Output the (x, y) coordinate of the center of the cell containing the given text.  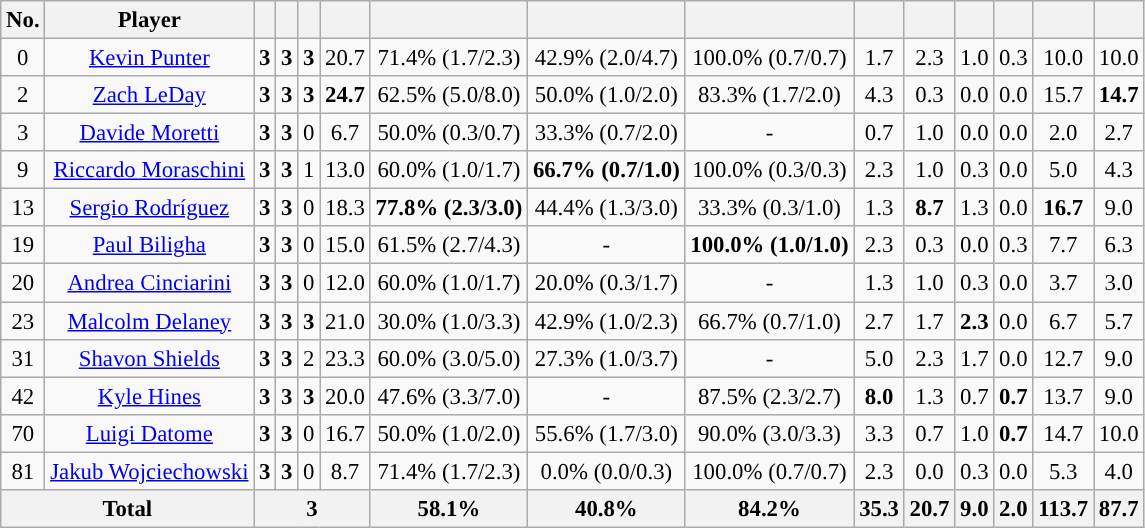
113.7 (1064, 509)
Paul Biligha (150, 245)
24.7 (345, 95)
20.0% (0.3/1.7) (606, 283)
77.8% (2.3/3.0) (448, 208)
42.9% (2.0/4.7) (606, 58)
35.3 (879, 509)
62.5% (5.0/8.0) (448, 95)
44.4% (1.3/3.0) (606, 208)
100.0% (1.0/1.0) (770, 245)
1 (309, 170)
40.8% (606, 509)
Player (150, 20)
30.0% (1.0/3.3) (448, 321)
4.0 (1119, 471)
Total (128, 509)
0.0% (0.0/0.3) (606, 471)
21.0 (345, 321)
5.7 (1119, 321)
90.0% (3.0/3.3) (770, 433)
No. (23, 20)
3.3 (879, 433)
58.1% (448, 509)
55.6% (1.7/3.0) (606, 433)
42 (23, 396)
6.3 (1119, 245)
33.3% (0.7/2.0) (606, 133)
47.6% (3.3/7.0) (448, 396)
100.0% (0.3/0.3) (770, 170)
12.0 (345, 283)
33.3% (0.3/1.0) (770, 208)
19 (23, 245)
Zach LeDay (150, 95)
Sergio Rodríguez (150, 208)
12.7 (1064, 358)
87.7 (1119, 509)
87.5% (2.3/2.7) (770, 396)
31 (23, 358)
Davide Moretti (150, 133)
13 (23, 208)
50.0% (0.3/0.7) (448, 133)
Malcolm Delaney (150, 321)
Jakub Wojciechowski (150, 471)
20.0 (345, 396)
Kyle Hines (150, 396)
9 (23, 170)
Kevin Punter (150, 58)
70 (23, 433)
13.0 (345, 170)
Luigi Datome (150, 433)
23 (23, 321)
8.0 (879, 396)
Shavon Shields (150, 358)
18.3 (345, 208)
7.7 (1064, 245)
Riccardo Moraschini (150, 170)
27.3% (1.0/3.7) (606, 358)
83.3% (1.7/2.0) (770, 95)
13.7 (1064, 396)
61.5% (2.7/4.3) (448, 245)
15.0 (345, 245)
81 (23, 471)
60.0% (3.0/5.0) (448, 358)
Andrea Cinciarini (150, 283)
3.0 (1119, 283)
42.9% (1.0/2.3) (606, 321)
20 (23, 283)
15.7 (1064, 95)
3.7 (1064, 283)
5.3 (1064, 471)
84.2% (770, 509)
23.3 (345, 358)
